Output the [x, y] coordinate of the center of the cell containing the given text.  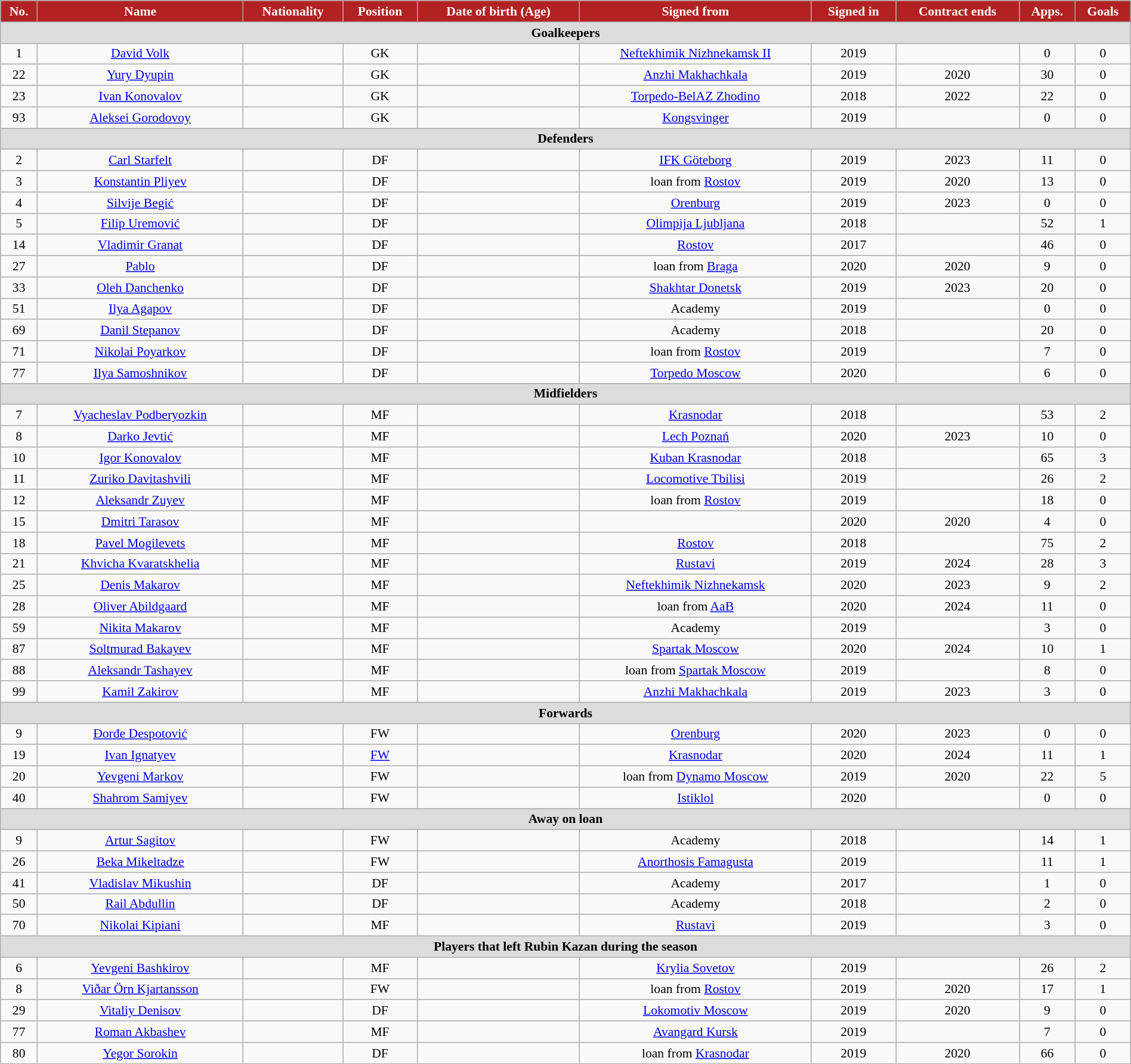
Pavel Mogilevets [141, 543]
Nikolai Kipiani [141, 926]
Igor Konovalov [141, 458]
88 [19, 671]
Lokomotiv Moscow [696, 1011]
93 [19, 118]
Kuban Krasnodar [696, 458]
Forwards [565, 713]
99 [19, 692]
Torpedo-BelAZ Zhodino [696, 97]
Denis Makarov [141, 585]
Anorthosis Famagusta [696, 862]
Yegor Sorokin [141, 1053]
33 [19, 288]
Darko Jevtić [141, 437]
Yevgeni Bashkirov [141, 968]
IFK Göteborg [696, 161]
Goalkeepers [565, 33]
52 [1047, 224]
Neftekhimik Nizhnekamsk [696, 585]
Ilya Samoshnikov [141, 373]
Shakhtar Donetsk [696, 288]
25 [19, 585]
Vladislav Mikushin [141, 883]
Signed from [696, 11]
Midfielders [565, 394]
Ivan Konovalov [141, 97]
40 [19, 798]
Viðar Örn Kjartansson [141, 989]
50 [19, 904]
17 [1047, 989]
70 [19, 926]
Neftekhimik Nizhnekamsk II [696, 54]
Silvije Begić [141, 203]
30 [1047, 75]
Danil Stepanov [141, 331]
21 [19, 564]
Soltmurad Bakayev [141, 649]
Artur Sagitov [141, 841]
2022 [958, 97]
loan from AaB [696, 607]
Ilya Agapov [141, 309]
53 [1047, 415]
Dmitri Tarasov [141, 522]
Yevgeni Markov [141, 777]
Date of birth (Age) [498, 11]
51 [19, 309]
Aleksandr Zuyev [141, 501]
Apps. [1047, 11]
80 [19, 1053]
Roman Akbashev [141, 1032]
Torpedo Moscow [696, 373]
69 [19, 331]
Vyacheslav Podberyozkin [141, 415]
Nikolai Poyarkov [141, 351]
75 [1047, 543]
Lech Poznań [696, 437]
15 [19, 522]
Carl Starfelt [141, 161]
59 [19, 628]
Vitaliy Denisov [141, 1011]
13 [1047, 181]
Nikita Makarov [141, 628]
Contract ends [958, 11]
Rail Abdullin [141, 904]
46 [1047, 245]
Filip Uremović [141, 224]
Beka Mikeltadze [141, 862]
Goals [1102, 11]
Defenders [565, 139]
Kamil Zakirov [141, 692]
Players that left Rubin Kazan during the season [565, 947]
23 [19, 97]
Đorđe Despotović [141, 734]
Nationality [293, 11]
Khvicha Kvaratskhelia [141, 564]
Ivan Ignatyev [141, 755]
Kongsvinger [696, 118]
Istiklol [696, 798]
Zuriko Davitashvili [141, 479]
Krylia Sovetov [696, 968]
Olimpija Ljubljana [696, 224]
12 [19, 501]
Pablo [141, 267]
41 [19, 883]
loan from Braga [696, 267]
Oliver Abildgaard [141, 607]
Shahrom Samiyev [141, 798]
Locomotive Tbilisi [696, 479]
Aleksei Gorodovoy [141, 118]
Konstantin Pliyev [141, 181]
Position [381, 11]
Oleh Danchenko [141, 288]
loan from Spartak Moscow [696, 671]
No. [19, 11]
Vladimir Granat [141, 245]
David Volk [141, 54]
65 [1047, 458]
loan from Dynamo Moscow [696, 777]
Aleksandr Tashayev [141, 671]
27 [19, 267]
66 [1047, 1053]
71 [19, 351]
Signed in [854, 11]
Name [141, 11]
29 [19, 1011]
Away on loan [565, 819]
Yury Dyupin [141, 75]
Spartak Moscow [696, 649]
loan from Krasnodar [696, 1053]
Avangard Kursk [696, 1032]
19 [19, 755]
87 [19, 649]
